Search for the cell housing the specified text and yield its [X, Y] center coordinate. 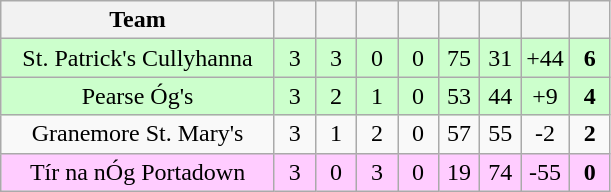
75 [460, 58]
Pearse Óg's [138, 96]
57 [460, 134]
19 [460, 172]
+44 [546, 58]
44 [500, 96]
St. Patrick's Cullyhanna [138, 58]
74 [500, 172]
+9 [546, 96]
31 [500, 58]
Team [138, 20]
-55 [546, 172]
Granemore St. Mary's [138, 134]
55 [500, 134]
53 [460, 96]
-2 [546, 134]
Tír na nÓg Portadown [138, 172]
6 [590, 58]
4 [590, 96]
